Return the [x, y] coordinate for the center point of the cell that contains the specified text.  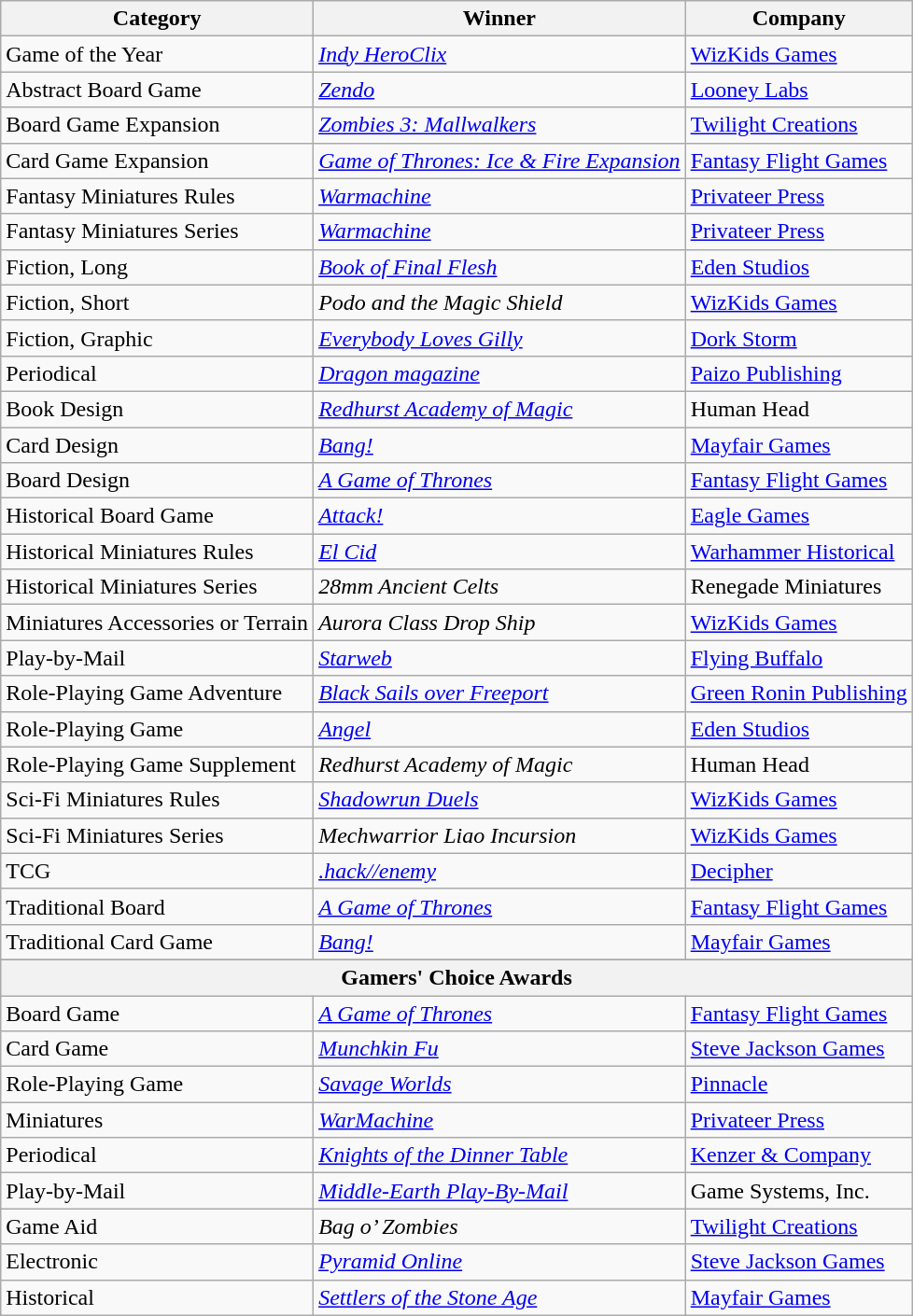
Electronic [157, 1262]
Category [157, 19]
Pinnacle [799, 1085]
Paizo Publishing [799, 373]
Card Design [157, 445]
Card Game [157, 1049]
Historical Miniatures Series [157, 587]
Eagle Games [799, 516]
Renegade Miniatures [799, 587]
Green Ronin Publishing [799, 693]
Angel [500, 729]
Looney Labs [799, 90]
Book of Final Flesh [500, 267]
.hack//enemy [500, 871]
Game Aid [157, 1226]
TCG [157, 871]
Fantasy Miniatures Rules [157, 196]
Game Systems, Inc. [799, 1191]
Munchkin Fu [500, 1049]
Starweb [500, 658]
Historical [157, 1297]
Zendo [500, 90]
Podo and the Magic Shield [500, 302]
Game of the Year [157, 54]
Knights of the Dinner Table [500, 1155]
Card Game Expansion [157, 161]
Fiction, Short [157, 302]
Decipher [799, 871]
Shadowrun Duels [500, 800]
Flying Buffalo [799, 658]
Indy HeroClix [500, 54]
Fiction, Long [157, 267]
Middle-Earth Play-By-Mail [500, 1191]
Bag o’ Zombies [500, 1226]
Historical Board Game [157, 516]
Sci-Fi Miniatures Rules [157, 800]
Sci-Fi Miniatures Series [157, 835]
Pyramid Online [500, 1262]
Board Game Expansion [157, 125]
Mechwarrior Liao Incursion [500, 835]
Settlers of the Stone Age [500, 1297]
Role-Playing Game Adventure [157, 693]
Company [799, 19]
WarMachine [500, 1120]
Traditional Card Game [157, 942]
Warhammer Historical [799, 552]
28mm Ancient Celts [500, 587]
Historical Miniatures Rules [157, 552]
Board Design [157, 481]
Fiction, Graphic [157, 338]
Traditional Board [157, 906]
Aurora Class Drop Ship [500, 623]
Black Sails over Freeport [500, 693]
Miniatures Accessories or Terrain [157, 623]
Game of Thrones: Ice & Fire Expansion [500, 161]
Gamers' Choice Awards [456, 977]
Dork Storm [799, 338]
Abstract Board Game [157, 90]
Zombies 3: Mallwalkers [500, 125]
Dragon magazine [500, 373]
Savage Worlds [500, 1085]
Winner [500, 19]
Role-Playing Game Supplement [157, 764]
Attack! [500, 516]
Kenzer & Company [799, 1155]
Fantasy Miniatures Series [157, 231]
Book Design [157, 409]
El Cid [500, 552]
Miniatures [157, 1120]
Board Game [157, 1013]
Everybody Loves Gilly [500, 338]
